Output the [x, y] coordinate of the center of the cell containing the given text.  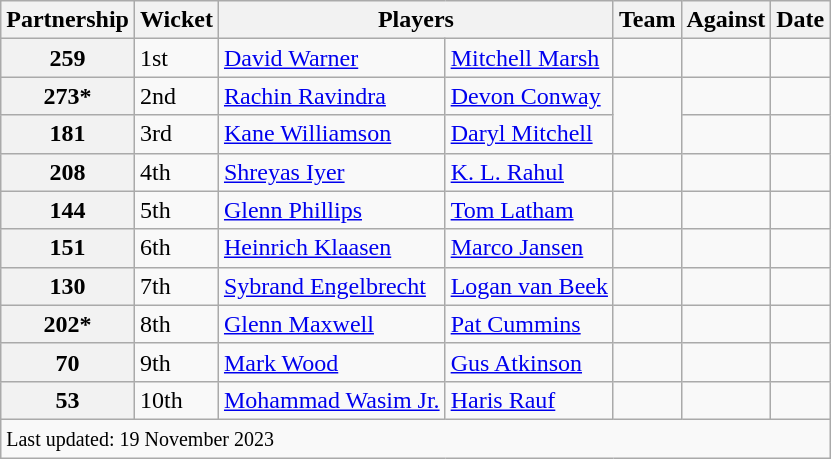
10th [176, 400]
Partnership [68, 20]
Tom Latham [529, 210]
6th [176, 248]
4th [176, 172]
1st [176, 58]
Mark Wood [332, 362]
Mohammad Wasim Jr. [332, 400]
Devon Conway [529, 96]
2nd [176, 96]
273* [68, 96]
Mitchell Marsh [529, 58]
5th [176, 210]
Haris Rauf [529, 400]
144 [68, 210]
Pat Cummins [529, 324]
7th [176, 286]
70 [68, 362]
Daryl Mitchell [529, 134]
Glenn Phillips [332, 210]
Last updated: 19 November 2023 [416, 438]
202* [68, 324]
9th [176, 362]
Shreyas Iyer [332, 172]
Date [800, 20]
130 [68, 286]
8th [176, 324]
Gus Atkinson [529, 362]
151 [68, 248]
Team [647, 20]
Wicket [176, 20]
181 [68, 134]
53 [68, 400]
Sybrand Engelbrecht [332, 286]
208 [68, 172]
K. L. Rahul [529, 172]
Logan van Beek [529, 286]
Heinrich Klaasen [332, 248]
Marco Jansen [529, 248]
David Warner [332, 58]
3rd [176, 134]
Glenn Maxwell [332, 324]
Kane Williamson [332, 134]
Rachin Ravindra [332, 96]
Players [416, 20]
259 [68, 58]
Against [726, 20]
